Pinpoint the cell where the given text exists, returning its (X, Y) midpoint coordinate. 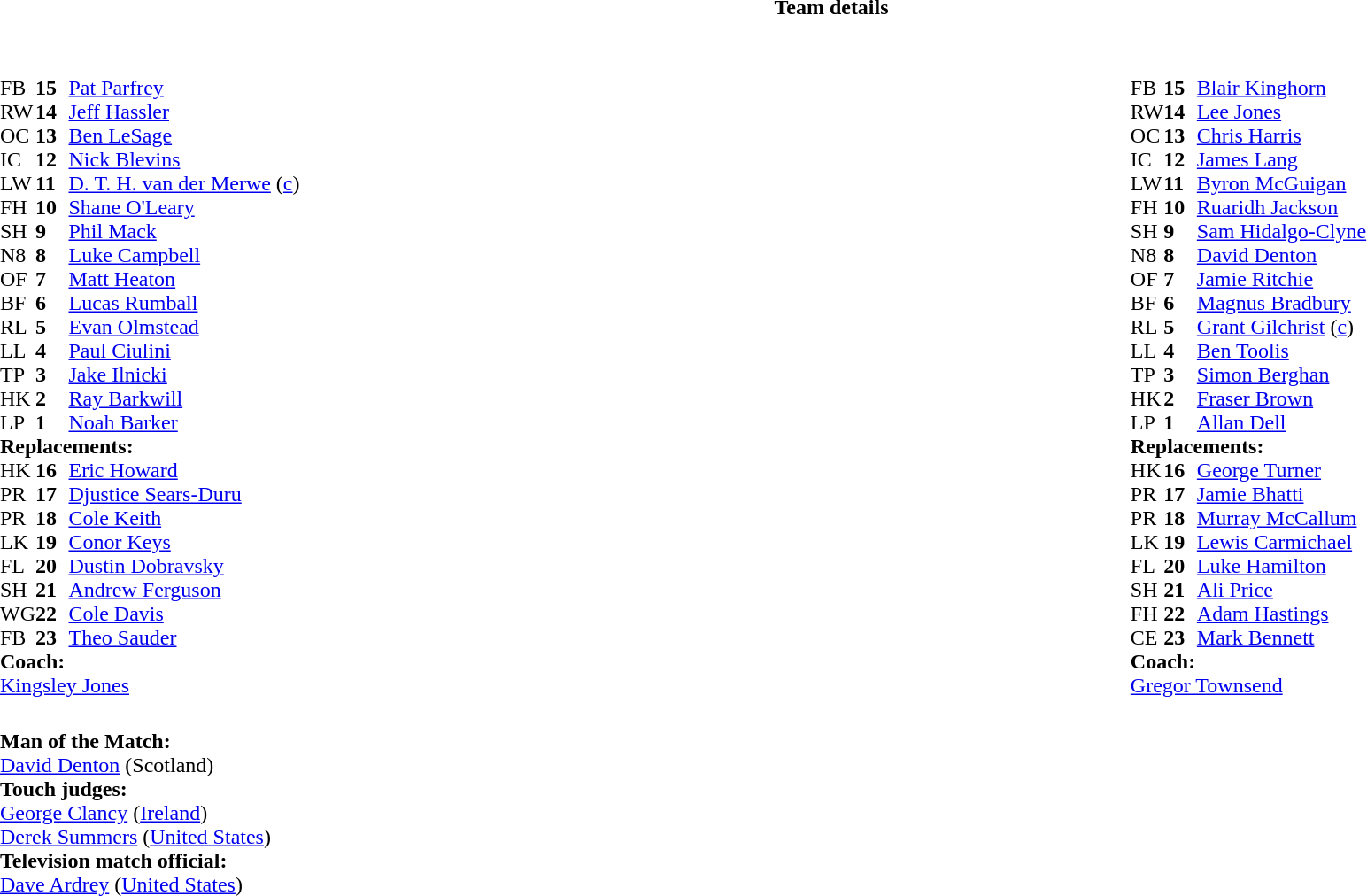
Jeff Hassler (184, 112)
Ben Toolis (1282, 351)
Andrew Ferguson (184, 590)
Jamie Bhatti (1282, 494)
D. T. H. van der Merwe (c) (184, 184)
Chris Harris (1282, 136)
Ali Price (1282, 590)
Eric Howard (184, 471)
Jake Ilnicki (184, 375)
Conor Keys (184, 542)
George Turner (1282, 471)
Evan Olmstead (184, 328)
Paul Ciulini (184, 351)
Nick Blevins (184, 159)
Blair Kinghorn (1282, 89)
Pat Parfrey (184, 89)
Djustice Sears-Duru (184, 494)
Cole Keith (184, 519)
Cole Davis (184, 614)
Byron McGuigan (1282, 184)
Luke Hamilton (1282, 567)
Matt Heaton (184, 280)
Sam Hidalgo-Clyne (1282, 232)
Magnus Bradbury (1282, 303)
Simon Berghan (1282, 375)
WG (18, 614)
Shane O'Leary (184, 207)
Grant Gilchrist (c) (1282, 328)
Phil Mack (184, 232)
Allan Dell (1282, 423)
Theo Sauder (184, 637)
Fraser Brown (1282, 398)
Mark Bennett (1282, 637)
Adam Hastings (1282, 614)
James Lang (1282, 159)
Dustin Dobravsky (184, 567)
Gregor Townsend (1248, 685)
Jamie Ritchie (1282, 280)
Kingsley Jones (151, 685)
Lee Jones (1282, 112)
CE (1147, 637)
Luke Campbell (184, 255)
Lewis Carmichael (1282, 542)
Murray McCallum (1282, 519)
Noah Barker (184, 423)
Ben LeSage (184, 136)
Ray Barkwill (184, 398)
Ruaridh Jackson (1282, 207)
David Denton (1282, 255)
Lucas Rumball (184, 303)
